For the text-containing cell, return its midpoint in (X, Y) coordinate format. 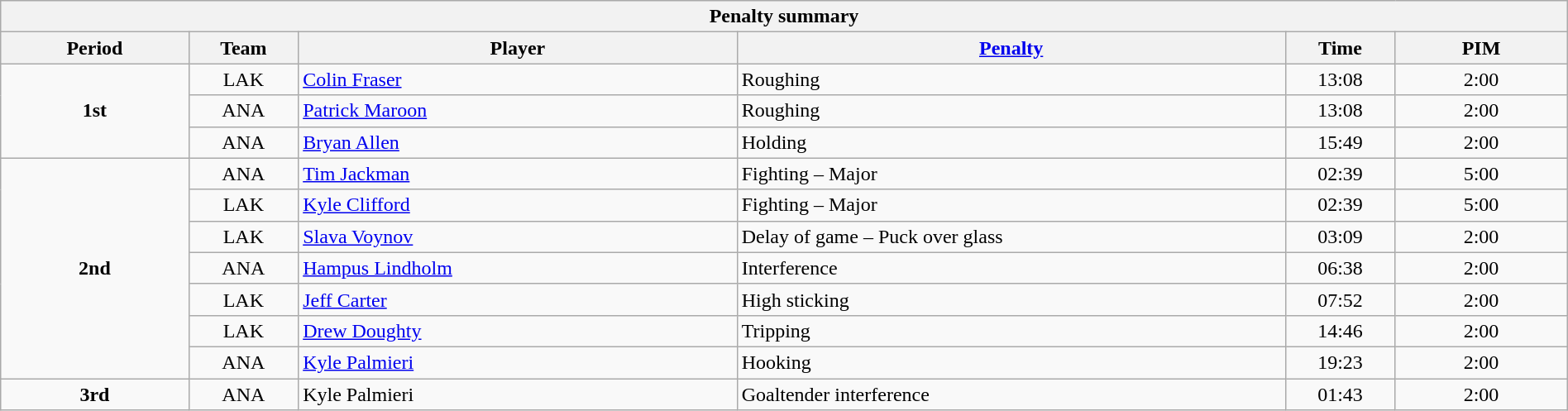
07:52 (1340, 299)
3rd (94, 394)
1st (94, 111)
01:43 (1340, 394)
Colin Fraser (518, 79)
03:09 (1340, 237)
PIM (1481, 48)
High sticking (1011, 299)
15:49 (1340, 142)
Holding (1011, 142)
Time (1340, 48)
Patrick Maroon (518, 111)
Period (94, 48)
2nd (94, 268)
Drew Doughty (518, 331)
Penalty (1011, 48)
Tim Jackman (518, 174)
Interference (1011, 268)
14:46 (1340, 331)
Bryan Allen (518, 142)
Jeff Carter (518, 299)
Goaltender interference (1011, 394)
Tripping (1011, 331)
Penalty summary (784, 17)
06:38 (1340, 268)
Player (518, 48)
Delay of game – Puck over glass (1011, 237)
Team (243, 48)
Kyle Clifford (518, 205)
Hampus Lindholm (518, 268)
Slava Voynov (518, 237)
19:23 (1340, 362)
Hooking (1011, 362)
